For the text-containing cell, return its midpoint in (x, y) coordinate format. 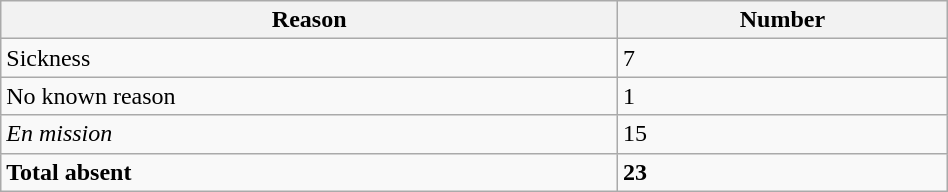
1 (783, 96)
23 (783, 172)
En mission (310, 134)
15 (783, 134)
7 (783, 58)
Sickness (310, 58)
Number (783, 20)
Total absent (310, 172)
No known reason (310, 96)
Reason (310, 20)
